Scan for the cell matching the given text and deliver its (X, Y) coordinate at center. 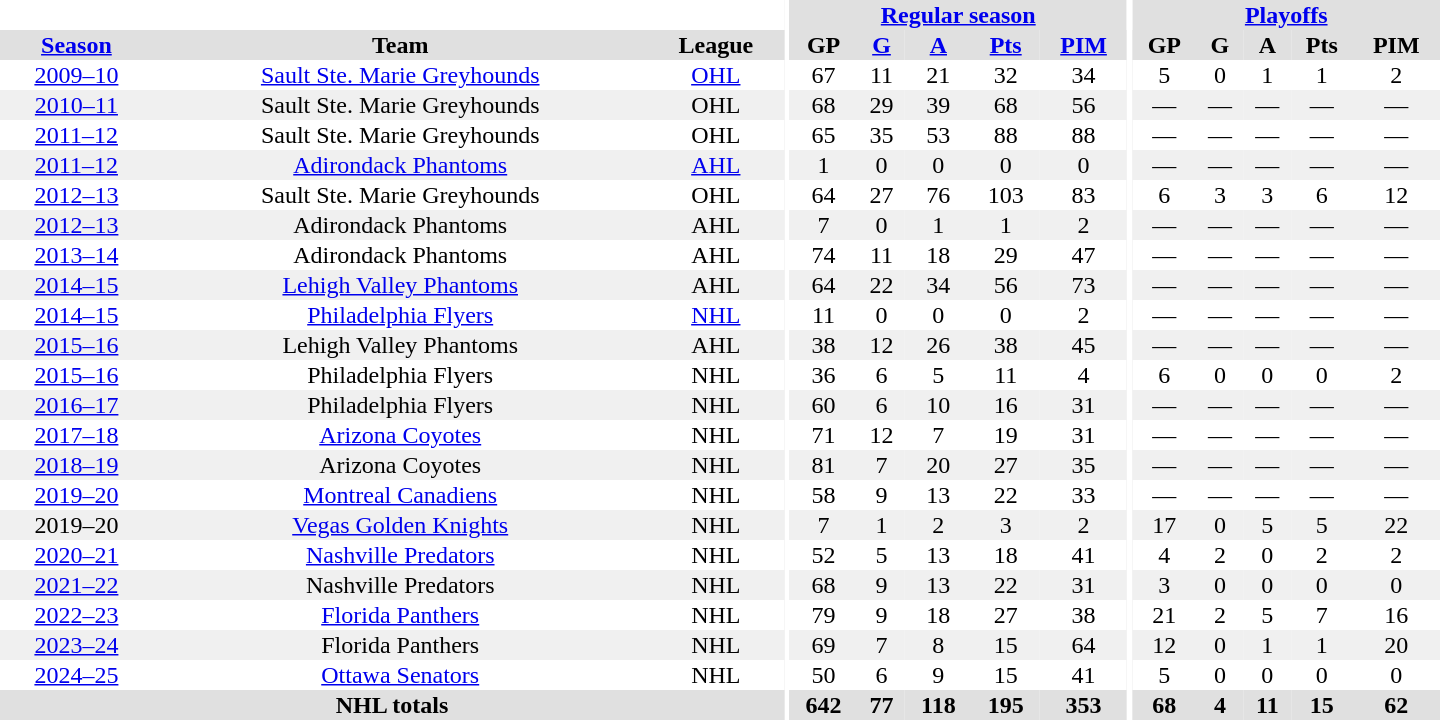
26 (938, 345)
League (716, 45)
71 (824, 435)
50 (824, 675)
73 (1084, 285)
195 (1006, 705)
77 (882, 705)
Season (76, 45)
Montreal Canadiens (400, 495)
62 (1396, 705)
Playoffs (1286, 15)
39 (938, 105)
81 (824, 465)
2024–25 (76, 675)
10 (938, 405)
2017–18 (76, 435)
45 (1084, 345)
32 (1006, 75)
33 (1084, 495)
36 (824, 375)
118 (938, 705)
47 (1084, 255)
2013–14 (76, 255)
2009–10 (76, 75)
2023–24 (76, 645)
2021–22 (76, 585)
83 (1084, 195)
52 (824, 555)
103 (1006, 195)
2022–23 (76, 615)
58 (824, 495)
Team (400, 45)
76 (938, 195)
2020–21 (76, 555)
65 (824, 135)
2010–11 (76, 105)
2016–17 (76, 405)
79 (824, 615)
53 (938, 135)
60 (824, 405)
Regular season (958, 15)
642 (824, 705)
Ottawa Senators (400, 675)
Vegas Golden Knights (400, 525)
353 (1084, 705)
74 (824, 255)
8 (938, 645)
2018–19 (76, 465)
17 (1164, 525)
69 (824, 645)
67 (824, 75)
19 (1006, 435)
NHL totals (392, 705)
